From the cell containing the given text, extract its center point as (X, Y) coordinate. 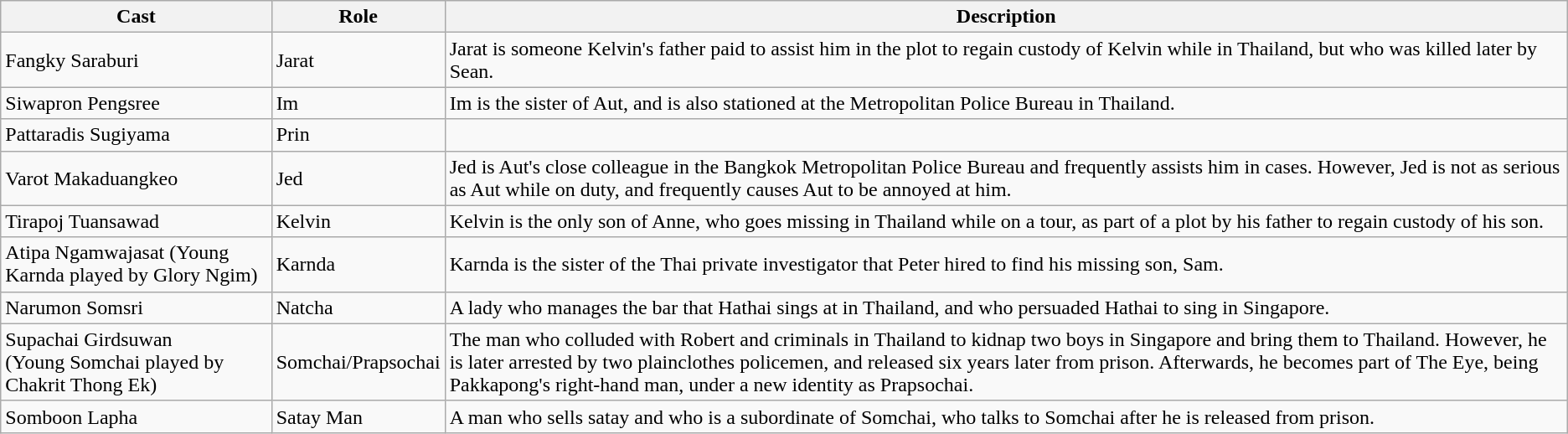
Varot Makaduangkeo (136, 178)
Im (358, 103)
Description (1006, 17)
Prin (358, 135)
Karnda (358, 265)
Karnda is the sister of the Thai private investigator that Peter hired to find his missing son, Sam. (1006, 265)
Kelvin is the only son of Anne, who goes missing in Thailand while on a tour, as part of a plot by his father to regain custody of his son. (1006, 221)
Narumon Somsri (136, 307)
Kelvin (358, 221)
Siwapron Pengsree (136, 103)
Cast (136, 17)
Somboon Lapha (136, 416)
A lady who manages the bar that Hathai sings at in Thailand, and who persuaded Hathai to sing in Singapore. (1006, 307)
Jed (358, 178)
A man who sells satay and who is a subordinate of Somchai, who talks to Somchai after he is released from prison. (1006, 416)
Im is the sister of Aut, and is also stationed at the Metropolitan Police Bureau in Thailand. (1006, 103)
Natcha (358, 307)
Fangky Saraburi (136, 60)
Pattaradis Sugiyama (136, 135)
Role (358, 17)
Jarat (358, 60)
Supachai Girdsuwan(Young Somchai played by Chakrit Thong Ek) (136, 362)
Satay Man (358, 416)
Jarat is someone Kelvin's father paid to assist him in the plot to regain custody of Kelvin while in Thailand, but who was killed later by Sean. (1006, 60)
Tirapoj Tuansawad (136, 221)
Atipa Ngamwajasat (Young Karnda played by Glory Ngim) (136, 265)
Somchai/Prapsochai (358, 362)
